Return the (X, Y) coordinate for the center point of the cell that contains the specified text.  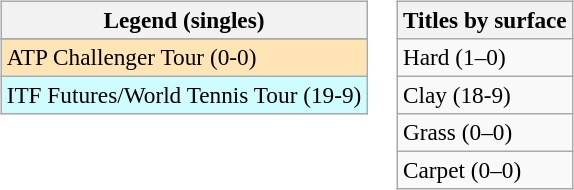
Carpet (0–0) (486, 171)
Grass (0–0) (486, 133)
Clay (18-9) (486, 95)
Legend (singles) (184, 20)
Titles by surface (486, 20)
ATP Challenger Tour (0-0) (184, 57)
ITF Futures/World Tennis Tour (19-9) (184, 95)
Hard (1–0) (486, 57)
